Pinpoint the cell where the given text exists, returning its [x, y] midpoint coordinate. 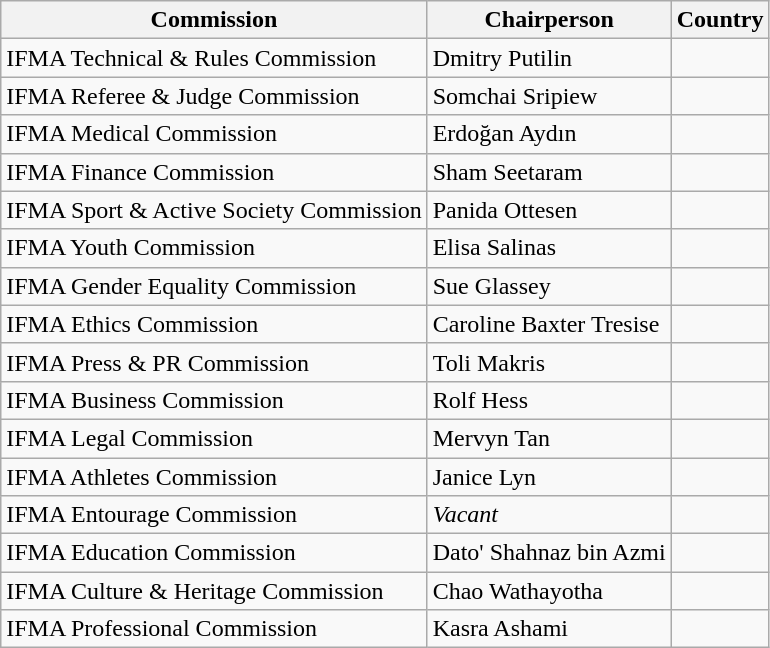
Dmitry Putilin [549, 58]
IFMA Business Commission [214, 400]
IFMA Finance Commission [214, 172]
Country [720, 20]
Toli Makris [549, 362]
IFMA Professional Commission [214, 629]
IFMA Entourage Commission [214, 515]
Somchai Sripiew [549, 96]
IFMA Athletes Commission [214, 477]
Chairperson [549, 20]
Dato' Shahnaz bin Azmi [549, 553]
Vacant [549, 515]
Caroline Baxter Tresise [549, 324]
Mervyn Tan [549, 438]
IFMA Medical Commission [214, 134]
Chao Wathayotha [549, 591]
IFMA Ethics Commission [214, 324]
IFMA Legal Commission [214, 438]
IFMA Education Commission [214, 553]
IFMA Youth Commission [214, 248]
IFMA Culture & Heritage Commission [214, 591]
Panida Ottesen [549, 210]
IFMA Press & PR Commission [214, 362]
IFMA Gender Equality Commission [214, 286]
IFMA Technical & Rules Commission [214, 58]
Erdoğan Aydın [549, 134]
Rolf Hess [549, 400]
Sham Seetaram [549, 172]
Kasra Ashami [549, 629]
Janice Lyn [549, 477]
IFMA Sport & Active Society Commission [214, 210]
Commission [214, 20]
IFMA Referee & Judge Commission [214, 96]
Sue Glassey [549, 286]
Elisa Salinas [549, 248]
